Return (X, Y) of the center of cell containing provided text 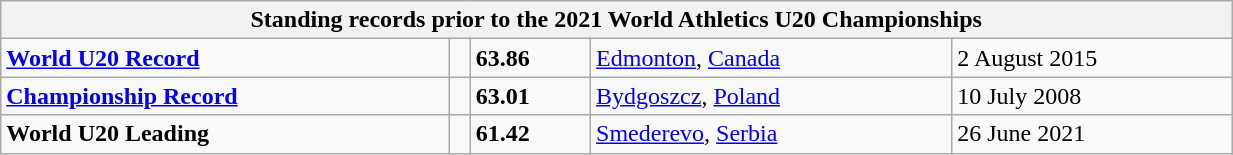
63.01 (530, 96)
63.86 (530, 58)
2 August 2015 (1092, 58)
World U20 Record (226, 58)
Smederevo, Serbia (772, 134)
61.42 (530, 134)
Standing records prior to the 2021 World Athletics U20 Championships (616, 20)
10 July 2008 (1092, 96)
26 June 2021 (1092, 134)
Edmonton, Canada (772, 58)
World U20 Leading (226, 134)
Bydgoszcz, Poland (772, 96)
Championship Record (226, 96)
